Pinpoint the cell where the given text exists, returning its [x, y] midpoint coordinate. 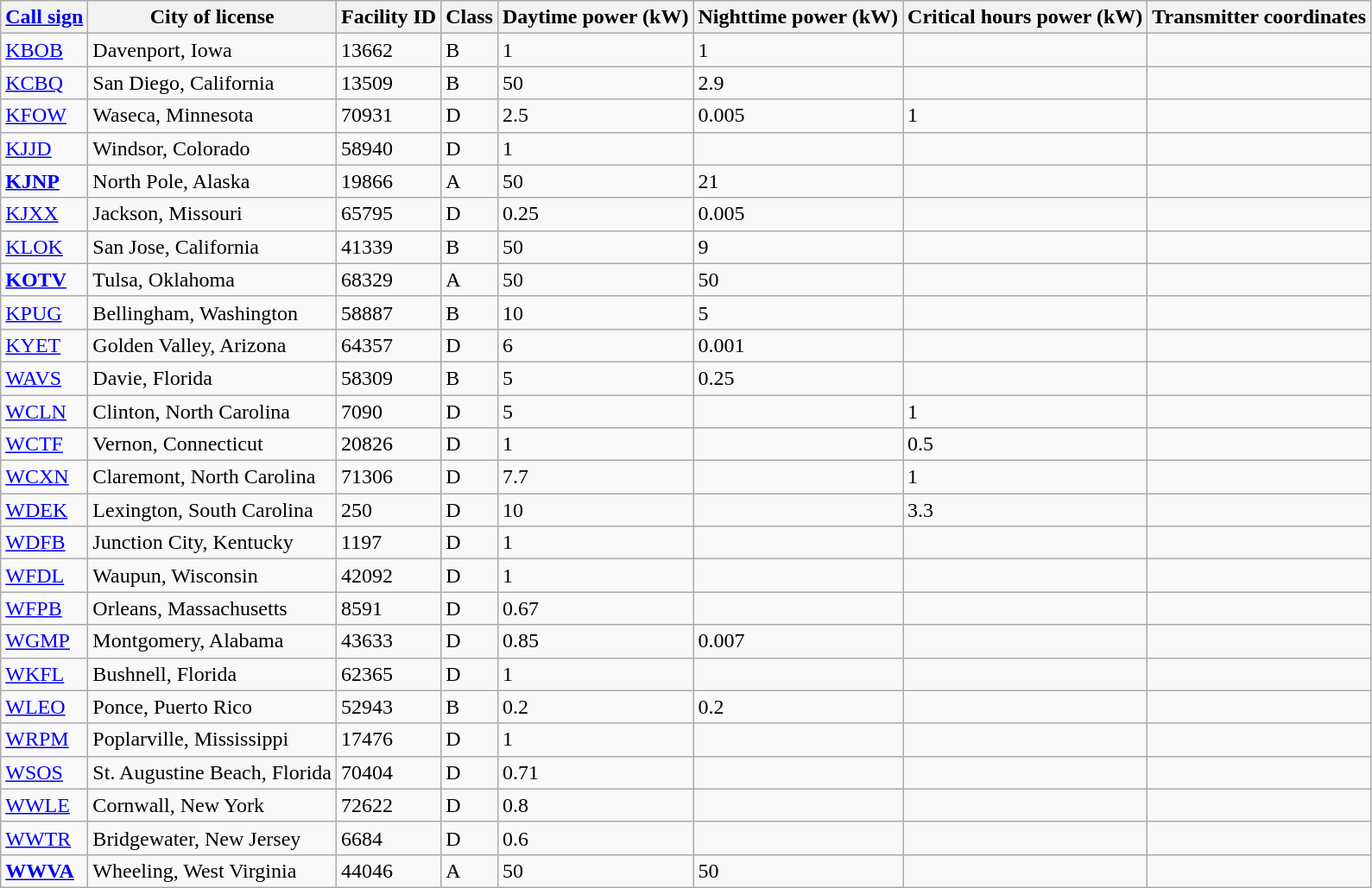
Jackson, Missouri [212, 214]
San Diego, California [212, 83]
Class [470, 17]
9 [798, 247]
2.5 [596, 116]
WRPM [45, 740]
WWTR [45, 838]
KJJD [45, 148]
Montgomery, Alabama [212, 641]
42092 [389, 576]
WDEK [45, 510]
KFOW [45, 116]
WWVA [45, 871]
Poplarville, Mississippi [212, 740]
WKFL [45, 674]
Davenport, Iowa [212, 50]
WFDL [45, 576]
Facility ID [389, 17]
St. Augustine Beach, Florida [212, 772]
0.5 [1026, 444]
58940 [389, 148]
WWLE [45, 805]
52943 [389, 707]
7090 [389, 412]
Call sign [45, 17]
Bridgewater, New Jersey [212, 838]
21 [798, 181]
62365 [389, 674]
0.8 [596, 805]
WGMP [45, 641]
Critical hours power (kW) [1026, 17]
WAVS [45, 378]
Vernon, Connecticut [212, 444]
13662 [389, 50]
KPUG [45, 312]
WFPB [45, 608]
Wheeling, West Virginia [212, 871]
Ponce, Puerto Rico [212, 707]
250 [389, 510]
Waupun, Wisconsin [212, 576]
70931 [389, 116]
58887 [389, 312]
WLEO [45, 707]
KCBQ [45, 83]
WCLN [45, 412]
58309 [389, 378]
KOTV [45, 280]
19866 [389, 181]
20826 [389, 444]
0.71 [596, 772]
Tulsa, Oklahoma [212, 280]
72622 [389, 805]
Transmitter coordinates [1259, 17]
North Pole, Alaska [212, 181]
0.6 [596, 838]
KYET [45, 345]
WSOS [45, 772]
3.3 [1026, 510]
Claremont, North Carolina [212, 477]
1197 [389, 543]
68329 [389, 280]
Cornwall, New York [212, 805]
0.001 [798, 345]
0.007 [798, 641]
Windsor, Colorado [212, 148]
Bushnell, Florida [212, 674]
8591 [389, 608]
WCTF [45, 444]
Lexington, South Carolina [212, 510]
0.85 [596, 641]
41339 [389, 247]
Waseca, Minnesota [212, 116]
City of license [212, 17]
6 [596, 345]
Nighttime power (kW) [798, 17]
71306 [389, 477]
7.7 [596, 477]
Davie, Florida [212, 378]
WDFB [45, 543]
KJXX [45, 214]
0.67 [596, 608]
Bellingham, Washington [212, 312]
70404 [389, 772]
2.9 [798, 83]
WCXN [45, 477]
Orleans, Massachusetts [212, 608]
44046 [389, 871]
KLOK [45, 247]
Clinton, North Carolina [212, 412]
13509 [389, 83]
San Jose, California [212, 247]
17476 [389, 740]
Golden Valley, Arizona [212, 345]
64357 [389, 345]
Daytime power (kW) [596, 17]
65795 [389, 214]
6684 [389, 838]
KJNP [45, 181]
Junction City, Kentucky [212, 543]
43633 [389, 641]
KBOB [45, 50]
